Provide the [x, y] coordinate of the cell's center where the given text is located.  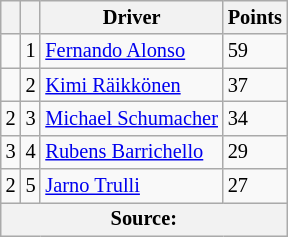
Source: [144, 219]
5 [31, 186]
Rubens Barrichello [131, 152]
34 [255, 118]
Driver [131, 17]
37 [255, 85]
1 [31, 51]
Kimi Räikkönen [131, 85]
4 [31, 152]
59 [255, 51]
Jarno Trulli [131, 186]
27 [255, 186]
Michael Schumacher [131, 118]
29 [255, 152]
Points [255, 17]
Fernando Alonso [131, 51]
